Provide the [x, y] coordinate of the cell's center where the given text is located.  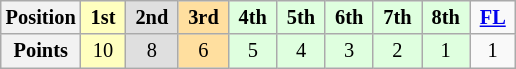
FL [493, 17]
Position [41, 17]
5 [253, 51]
7th [397, 17]
3 [349, 51]
1st [104, 17]
10 [104, 51]
8th [446, 17]
6 [203, 51]
8 [152, 51]
3rd [203, 17]
2 [397, 51]
Points [41, 51]
6th [349, 17]
4 [301, 51]
4th [253, 17]
5th [301, 17]
2nd [152, 17]
